For the text-containing cell, return its midpoint in [X, Y] coordinate format. 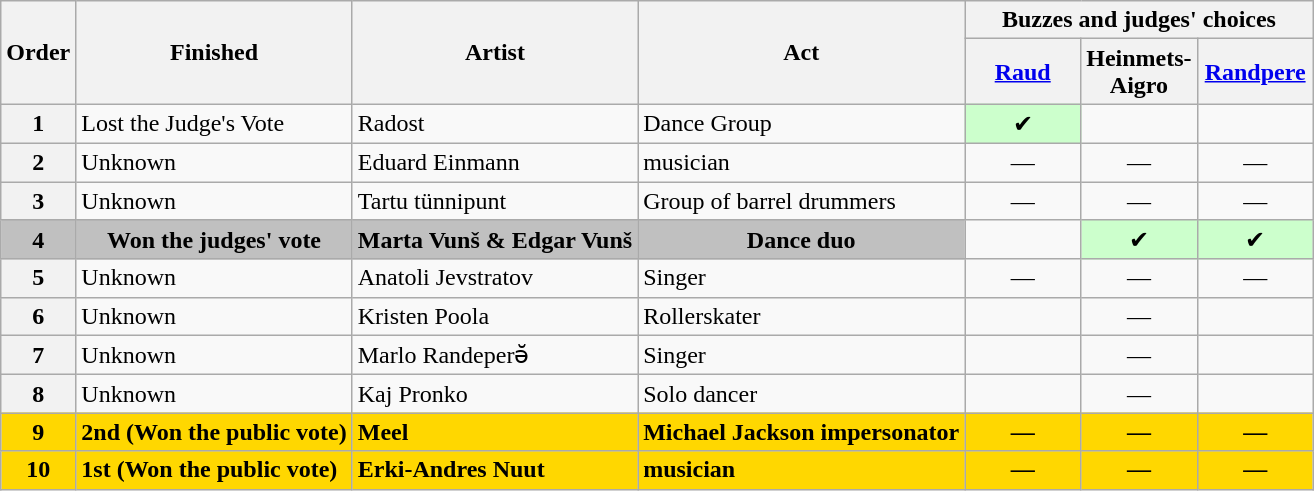
Buzzes and judges' choices [1139, 20]
Kristen Poola [494, 316]
Tartu tünnipunt [494, 201]
Heinmets-Aigro [1139, 72]
Artist [494, 52]
Act [802, 52]
3 [38, 201]
Finished [214, 52]
Won the judges' vote [214, 240]
Solo dancer [802, 394]
Meel [494, 432]
Order [38, 52]
10 [38, 470]
2 [38, 162]
Radost [494, 124]
Anatoli Jevstratov [494, 278]
Eduard Einmann [494, 162]
Dance duo [802, 240]
Michael Jackson impersonator [802, 432]
Group of barrel drummers [802, 201]
Marta Vunš & Edgar Vunš [494, 240]
Raud [1023, 72]
Kaj Pronko [494, 394]
8 [38, 394]
5 [38, 278]
6 [38, 316]
Randpere [1255, 72]
Rollerskater [802, 316]
4 [38, 240]
Marlo Randeperə̆ [494, 355]
7 [38, 355]
1 [38, 124]
Erki-Andres Nuut [494, 470]
Dance Group [802, 124]
9 [38, 432]
1st (Won the public vote) [214, 470]
Lost the Judge's Vote [214, 124]
2nd (Won the public vote) [214, 432]
